Search for the cell housing the specified text and yield its (x, y) center coordinate. 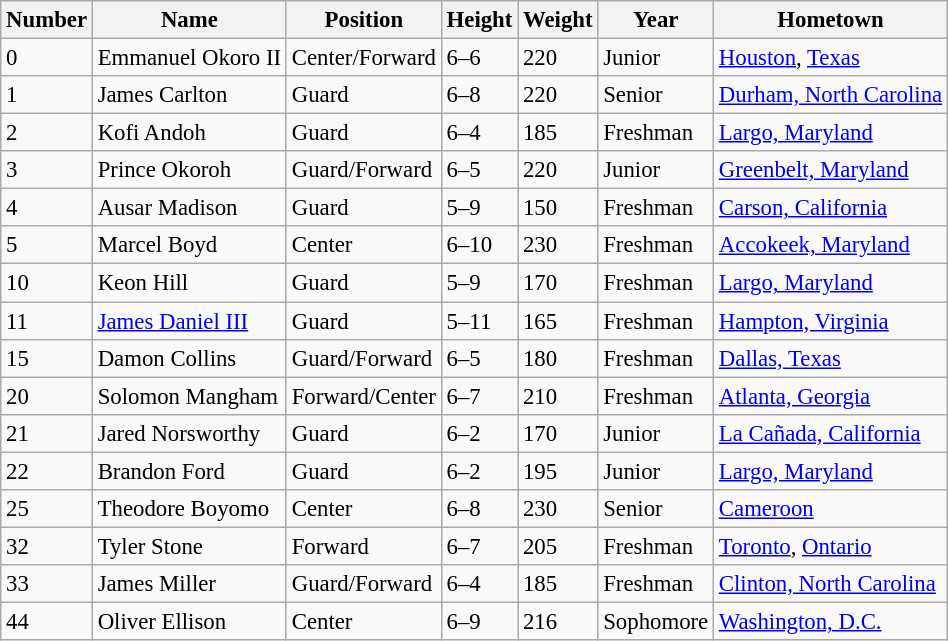
Name (189, 20)
Forward (364, 546)
5 (47, 245)
Houston, Texas (831, 58)
Atlanta, Georgia (831, 396)
Emmanuel Okoro II (189, 58)
195 (558, 471)
Theodore Boyomo (189, 509)
6–10 (479, 245)
Damon Collins (189, 358)
44 (47, 621)
Hampton, Virginia (831, 321)
La Cañada, California (831, 433)
4 (47, 208)
Forward/Center (364, 396)
33 (47, 584)
11 (47, 321)
21 (47, 433)
Year (656, 20)
Greenbelt, Maryland (831, 170)
Toronto, Ontario (831, 546)
3 (47, 170)
Carson, California (831, 208)
Keon Hill (189, 283)
22 (47, 471)
Number (47, 20)
Kofi Andoh (189, 133)
2 (47, 133)
210 (558, 396)
Washington, D.C. (831, 621)
25 (47, 509)
165 (558, 321)
Sophomore (656, 621)
205 (558, 546)
180 (558, 358)
Marcel Boyd (189, 245)
20 (47, 396)
0 (47, 58)
Height (479, 20)
James Carlton (189, 95)
Accokeek, Maryland (831, 245)
1 (47, 95)
Cameroon (831, 509)
Hometown (831, 20)
Brandon Ford (189, 471)
Ausar Madison (189, 208)
150 (558, 208)
6–9 (479, 621)
Dallas, Texas (831, 358)
James Daniel III (189, 321)
15 (47, 358)
10 (47, 283)
Weight (558, 20)
Durham, North Carolina (831, 95)
Solomon Mangham (189, 396)
216 (558, 621)
Prince Okoroh (189, 170)
James Miller (189, 584)
Jared Norsworthy (189, 433)
6–6 (479, 58)
Tyler Stone (189, 546)
32 (47, 546)
Position (364, 20)
Clinton, North Carolina (831, 584)
5–11 (479, 321)
Center/Forward (364, 58)
Oliver Ellison (189, 621)
